Identify which cell holds the provided text, then report its (X, Y) central coordinate. 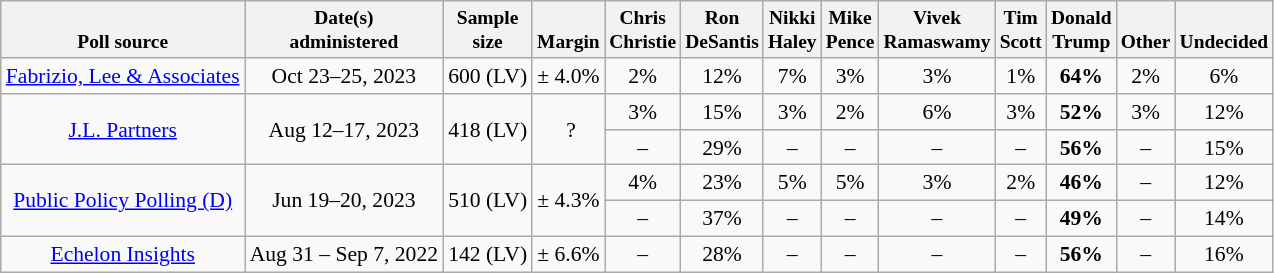
600 (LV) (488, 76)
142 (LV) (488, 254)
14% (1224, 219)
46% (1081, 183)
49% (1081, 219)
4% (643, 183)
ChrisChristie (643, 30)
Date(s)administered (344, 30)
418 (LV) (488, 130)
± 4.0% (568, 76)
Aug 12–17, 2023 (344, 130)
29% (722, 148)
DonaldTrump (1081, 30)
23% (722, 183)
Aug 31 – Sep 7, 2022 (344, 254)
Poll source (123, 30)
VivekRamaswamy (937, 30)
52% (1081, 112)
TimScott (1020, 30)
Oct 23–25, 2023 (344, 76)
NikkiHaley (792, 30)
510 (LV) (488, 200)
16% (1224, 254)
28% (722, 254)
64% (1081, 76)
Fabrizio, Lee & Associates (123, 76)
Margin (568, 30)
Public Policy Polling (D) (123, 200)
RonDeSantis (722, 30)
7% (792, 76)
Other (1146, 30)
Echelon Insights (123, 254)
Undecided (1224, 30)
Samplesize (488, 30)
37% (722, 219)
? (568, 130)
1% (1020, 76)
± 6.6% (568, 254)
± 4.3% (568, 200)
MikePence (850, 30)
J.L. Partners (123, 130)
Jun 19–20, 2023 (344, 200)
